For the text-containing cell, return its midpoint in [x, y] coordinate format. 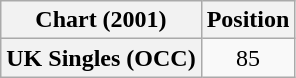
Position [248, 20]
UK Singles (OCC) [101, 58]
Chart (2001) [101, 20]
85 [248, 58]
